Pinpoint the cell where the given text exists, returning its (x, y) midpoint coordinate. 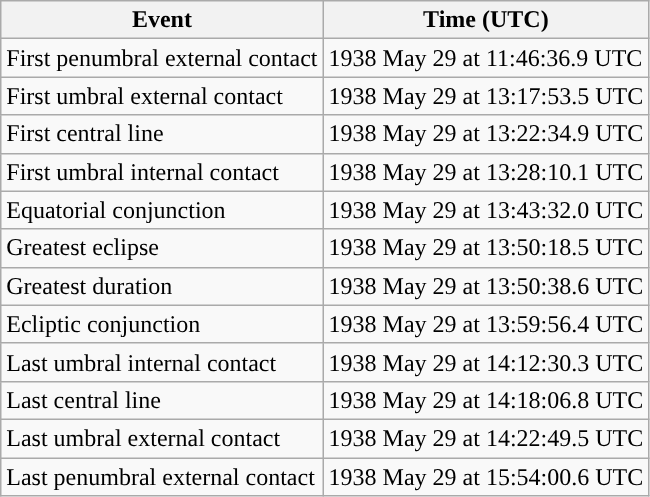
1938 May 29 at 13:17:53.5 UTC (486, 96)
First umbral internal contact (162, 172)
1938 May 29 at 15:54:00.6 UTC (486, 477)
Greatest duration (162, 286)
1938 May 29 at 13:50:38.6 UTC (486, 286)
1938 May 29 at 11:46:36.9 UTC (486, 58)
1938 May 29 at 14:12:30.3 UTC (486, 362)
Greatest eclipse (162, 248)
First penumbral external contact (162, 58)
Last umbral external contact (162, 438)
1938 May 29 at 13:43:32.0 UTC (486, 210)
Time (UTC) (486, 20)
1938 May 29 at 13:22:34.9 UTC (486, 134)
1938 May 29 at 14:18:06.8 UTC (486, 400)
1938 May 29 at 13:28:10.1 UTC (486, 172)
Equatorial conjunction (162, 210)
Ecliptic conjunction (162, 324)
1938 May 29 at 13:50:18.5 UTC (486, 248)
First central line (162, 134)
First umbral external contact (162, 96)
1938 May 29 at 13:59:56.4 UTC (486, 324)
Last central line (162, 400)
Event (162, 20)
Last umbral internal contact (162, 362)
Last penumbral external contact (162, 477)
1938 May 29 at 14:22:49.5 UTC (486, 438)
